Return (X, Y) of the center of cell containing provided text 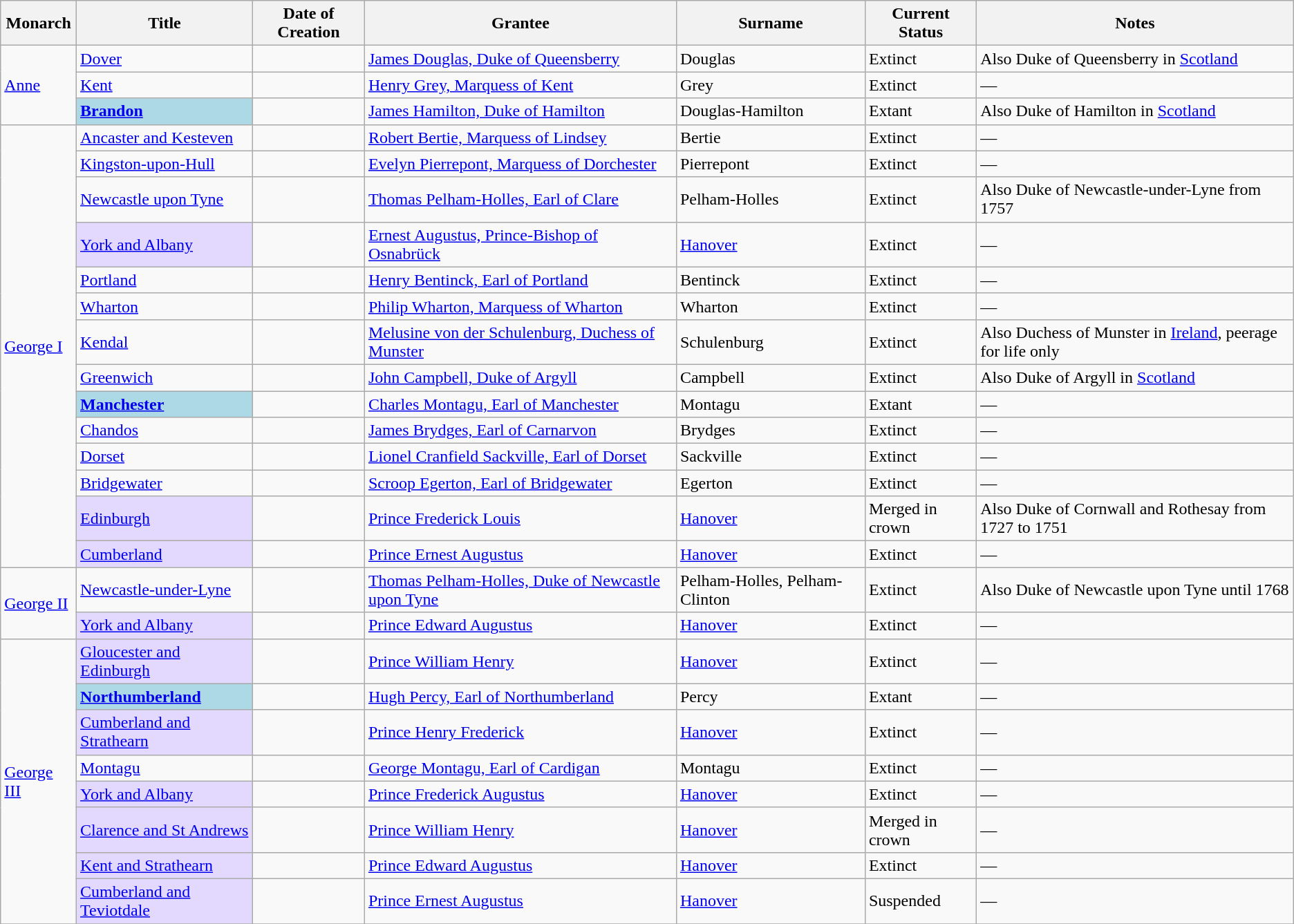
Pelham-Holles (770, 199)
Newcastle upon Tyne (165, 199)
Surname (770, 23)
Date of Creation (308, 23)
Kent and Strathearn (165, 865)
Suspended (921, 901)
Pelham-Holles, Pelham-Clinton (770, 590)
Clarence and St Andrews (165, 829)
John Campbell, Duke of Argyll (520, 377)
Newcastle-under-Lyne (165, 590)
Campbell (770, 377)
Ernest Augustus, Prince-Bishop of Osnabrück (520, 245)
Northumberland (165, 697)
Chandos (165, 431)
Notes (1135, 23)
Scroop Egerton, Earl of Bridgewater (520, 483)
Cumberland and Strathearn (165, 733)
James Brydges, Earl of Carnarvon (520, 431)
Philip Wharton, Marquess of Wharton (520, 306)
George II (39, 603)
Dover (165, 59)
Bentinck (770, 280)
James Douglas, Duke of Queensberry (520, 59)
Melusine von der Schulenburg, Duchess of Munster (520, 341)
Charles Montagu, Earl of Manchester (520, 404)
Grey (770, 85)
James Hamilton, Duke of Hamilton (520, 111)
Grantee (520, 23)
Portland (165, 280)
Also Duke of Hamilton in Scotland (1135, 111)
Brydges (770, 431)
Lionel Cranfield Sackville, Earl of Dorset (520, 457)
Monarch (39, 23)
Also Duchess of Munster in Ireland, peerage for life only (1135, 341)
George I (39, 346)
Egerton (770, 483)
Gloucester and Edinburgh (165, 661)
Cumberland (165, 554)
Pierrepont (770, 164)
Also Duke of Cornwall and Rothesay from 1727 to 1751 (1135, 518)
Also Duke of Newcastle upon Tyne until 1768 (1135, 590)
Kent (165, 85)
Prince Frederick Louis (520, 518)
Manchester (165, 404)
Percy (770, 697)
George Montagu, Earl of Cardigan (520, 768)
Douglas-Hamilton (770, 111)
Henry Grey, Marquess of Kent (520, 85)
Kingston-upon-Hull (165, 164)
Sackville (770, 457)
Bridgewater (165, 483)
Cumberland and Teviotdale (165, 901)
Evelyn Pierrepont, Marquess of Dorchester (520, 164)
Brandon (165, 111)
Thomas Pelham-Holles, Duke of Newcastle upon Tyne (520, 590)
Schulenburg (770, 341)
Title (165, 23)
George III (39, 781)
Bertie (770, 138)
Douglas (770, 59)
Henry Bentinck, Earl of Portland (520, 280)
Prince Henry Frederick (520, 733)
Also Duke of Newcastle-under-Lyne from 1757 (1135, 199)
Prince Frederick Augustus (520, 794)
Ancaster and Kesteven (165, 138)
Dorset (165, 457)
Hugh Percy, Earl of Northumberland (520, 697)
Kendal (165, 341)
Also Duke of Argyll in Scotland (1135, 377)
Thomas Pelham-Holles, Earl of Clare (520, 199)
Also Duke of Queensberry in Scotland (1135, 59)
Anne (39, 85)
Greenwich (165, 377)
Current Status (921, 23)
Robert Bertie, Marquess of Lindsey (520, 138)
Edinburgh (165, 518)
